Find where the given text appears and provide that cell's center as (x, y) coordinate. 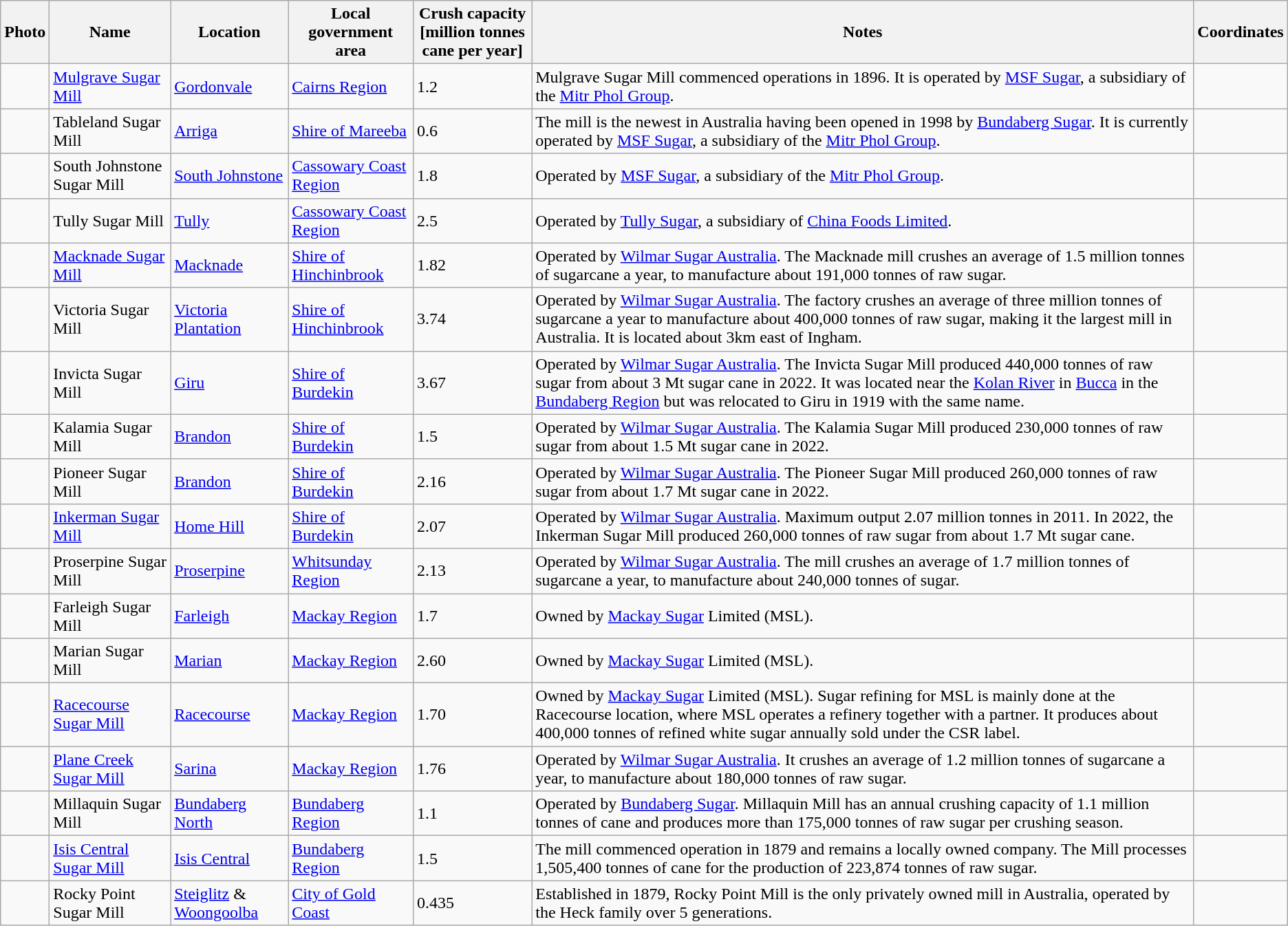
0.6 (473, 131)
Crush capacity[million tonnes cane per year] (473, 32)
Isis Central (230, 859)
1.7 (473, 615)
Victoria Plantation (230, 319)
Location (230, 32)
Isis Central Sugar Mill (110, 859)
Rocky Point Sugar Mill (110, 903)
Tableland Sugar Mill (110, 131)
Racecourse Sugar Mill (110, 715)
1.1 (473, 813)
Photo (25, 32)
2.16 (473, 482)
1.76 (473, 769)
2.60 (473, 660)
Macknade Sugar Mill (110, 266)
2.13 (473, 571)
1.2 (473, 87)
Sarina (230, 769)
Inkerman Sugar Mill (110, 526)
Operated by Tully Sugar, a subsidiary of China Foods Limited. (863, 220)
2.5 (473, 220)
Notes (863, 32)
South Johnstone Sugar Mill (110, 176)
Local government area (351, 32)
Proserpine Sugar Mill (110, 571)
Cairns Region (351, 87)
Operated by Wilmar Sugar Australia. The Kalamia Sugar Mill produced 230,000 tonnes of raw sugar from about 1.5 Mt sugar cane in 2022. (863, 436)
3.74 (473, 319)
Mulgrave Sugar Mill (110, 87)
Steiglitz & Woongoolba (230, 903)
Name (110, 32)
City of Gold Coast (351, 903)
Coordinates (1241, 32)
South Johnstone (230, 176)
Millaquin Sugar Mill (110, 813)
Pioneer Sugar Mill (110, 482)
Invicta Sugar Mill (110, 383)
Kalamia Sugar Mill (110, 436)
Racecourse (230, 715)
Victoria Sugar Mill (110, 319)
Farleigh Sugar Mill (110, 615)
1.8 (473, 176)
Operated by Wilmar Sugar Australia. The Pioneer Sugar Mill produced 260,000 tonnes of raw sugar from about 1.7 Mt sugar cane in 2022. (863, 482)
Farleigh (230, 615)
Established in 1879, Rocky Point Mill is the only privately owned mill in Australia, operated by the Heck family over 5 generations. (863, 903)
Tully (230, 220)
Mulgrave Sugar Mill commenced operations in 1896. It is operated by MSF Sugar, a subsidiary of the Mitr Phol Group. (863, 87)
Tully Sugar Mill (110, 220)
0.435 (473, 903)
2.07 (473, 526)
Home Hill (230, 526)
Whitsunday Region (351, 571)
Bundaberg North (230, 813)
1.82 (473, 266)
Giru (230, 383)
Marian Sugar Mill (110, 660)
1.70 (473, 715)
Arriga (230, 131)
Plane Creek Sugar Mill (110, 769)
Marian (230, 660)
Macknade (230, 266)
Gordonvale (230, 87)
3.67 (473, 383)
Shire of Mareeba (351, 131)
Proserpine (230, 571)
Operated by MSF Sugar, a subsidiary of the Mitr Phol Group. (863, 176)
